Return [X, Y] of the center of cell containing provided text 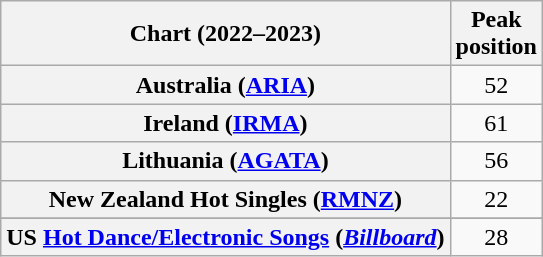
Ireland (IRMA) [226, 123]
New Zealand Hot Singles (RMNZ) [226, 199]
61 [496, 123]
52 [496, 85]
Lithuania (AGATA) [226, 161]
22 [496, 199]
Peakposition [496, 34]
56 [496, 161]
28 [496, 237]
US Hot Dance/Electronic Songs (Billboard) [226, 237]
Australia (ARIA) [226, 85]
Chart (2022–2023) [226, 34]
